Output the (x, y) coordinate of the center of the cell containing the given text.  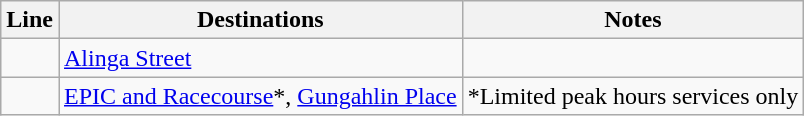
EPIC and Racecourse*, Gungahlin Place (260, 96)
Destinations (260, 20)
Line (30, 20)
*Limited peak hours services only (633, 96)
Notes (633, 20)
Alinga Street (260, 58)
